For the text-containing cell, return its midpoint in [X, Y] coordinate format. 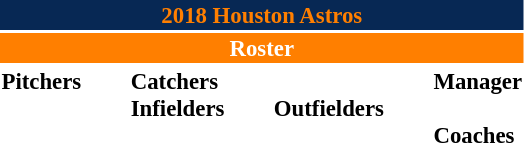
2018 Houston Astros [262, 15]
Roster [262, 48]
